For the text-containing cell, return its midpoint in (X, Y) coordinate format. 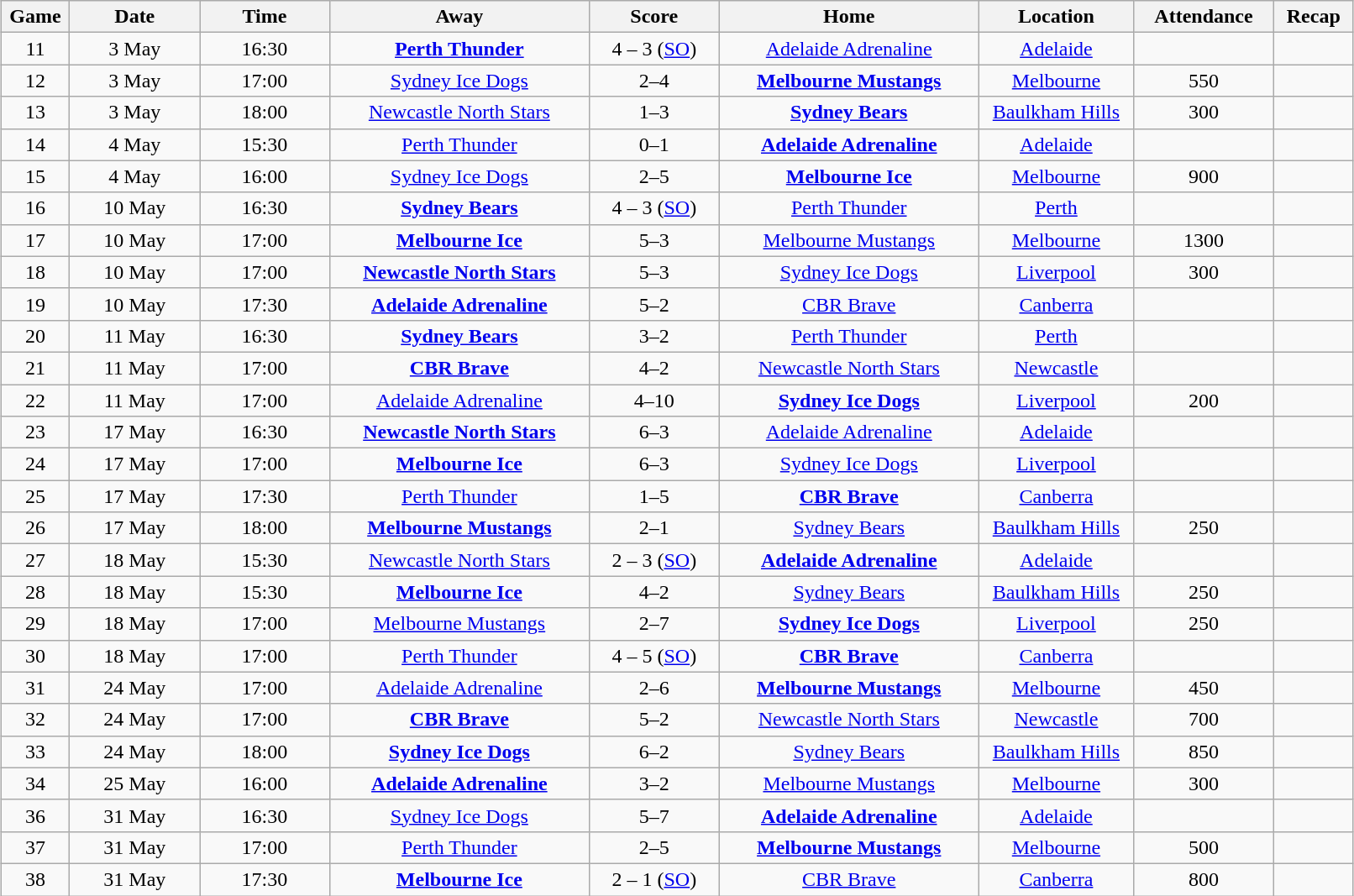
13 (35, 113)
14 (35, 144)
Score (653, 17)
0–1 (653, 144)
28 (35, 592)
5–7 (653, 815)
2 – 3 (SO) (653, 560)
36 (35, 815)
800 (1203, 879)
Game (35, 17)
Away (459, 17)
2 – 1 (SO) (653, 879)
850 (1203, 752)
700 (1203, 720)
Date (134, 17)
21 (35, 368)
900 (1203, 176)
2–1 (653, 528)
Recap (1314, 17)
33 (35, 752)
18 (35, 272)
37 (35, 847)
38 (35, 879)
550 (1203, 81)
27 (35, 560)
1300 (1203, 240)
6–2 (653, 752)
12 (35, 81)
16 (35, 208)
450 (1203, 688)
200 (1203, 401)
4 – 5 (SO) (653, 656)
25 May (134, 783)
30 (35, 656)
25 (35, 496)
15 (35, 176)
500 (1203, 847)
4–10 (653, 401)
Time (265, 17)
19 (35, 304)
Location (1056, 17)
2–7 (653, 624)
11 (35, 49)
1–3 (653, 113)
2–6 (653, 688)
26 (35, 528)
17 (35, 240)
31 (35, 688)
22 (35, 401)
32 (35, 720)
29 (35, 624)
20 (35, 336)
Attendance (1203, 17)
24 (35, 464)
23 (35, 432)
34 (35, 783)
1–5 (653, 496)
2–4 (653, 81)
Home (848, 17)
